Detect which cell encompasses the target text, then output its [X, Y] center coordinate. 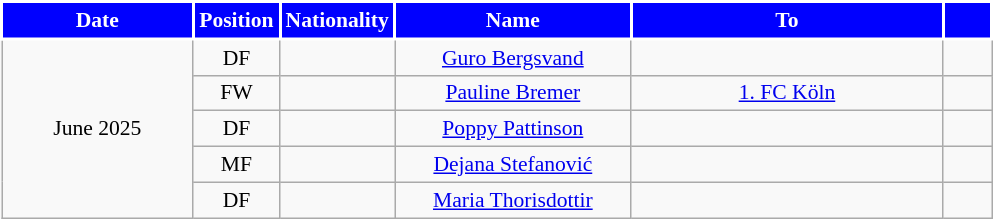
Maria Thorisdottir [514, 200]
June 2025 [98, 128]
FW [236, 93]
MF [236, 165]
Dejana Stefanović [514, 165]
Date [98, 20]
Pauline Bremer [514, 93]
Guro Bergsvand [514, 57]
1. FC Köln [787, 93]
Position [236, 20]
To [787, 20]
Name [514, 20]
Nationality [338, 20]
Poppy Pattinson [514, 129]
